Scan for the cell matching the given text and deliver its (x, y) coordinate at center. 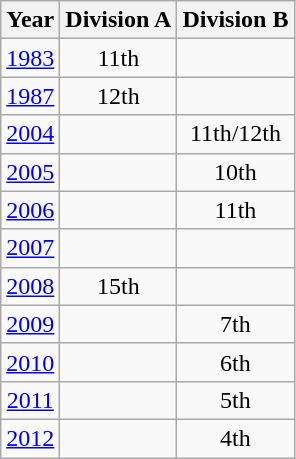
6th (236, 362)
2008 (30, 286)
15th (118, 286)
5th (236, 400)
2006 (30, 210)
Division B (236, 20)
2004 (30, 134)
2010 (30, 362)
2007 (30, 248)
Year (30, 20)
2012 (30, 438)
2005 (30, 172)
7th (236, 324)
12th (118, 96)
10th (236, 172)
1983 (30, 58)
Division A (118, 20)
4th (236, 438)
11th/12th (236, 134)
2011 (30, 400)
1987 (30, 96)
2009 (30, 324)
